Find where the given text appears and provide that cell's center as (X, Y) coordinate. 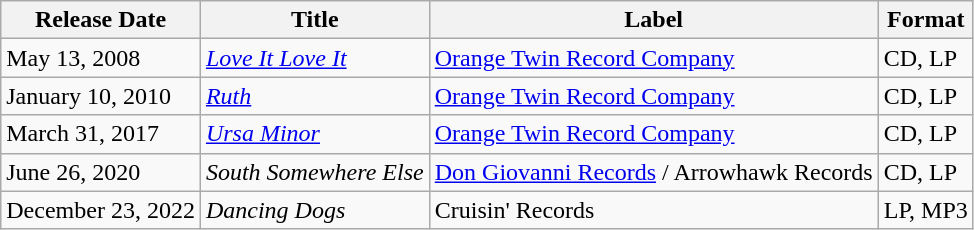
December 23, 2022 (101, 210)
May 13, 2008 (101, 58)
January 10, 2010 (101, 96)
Dancing Dogs (314, 210)
Title (314, 20)
Ruth (314, 96)
Ursa Minor (314, 134)
Don Giovanni Records / Arrowhawk Records (654, 172)
Label (654, 20)
March 31, 2017 (101, 134)
Cruisin' Records (654, 210)
Format (926, 20)
June 26, 2020 (101, 172)
Release Date (101, 20)
LP, MP3 (926, 210)
South Somewhere Else (314, 172)
Love It Love It (314, 58)
